Return [x, y] of the center of cell containing provided text 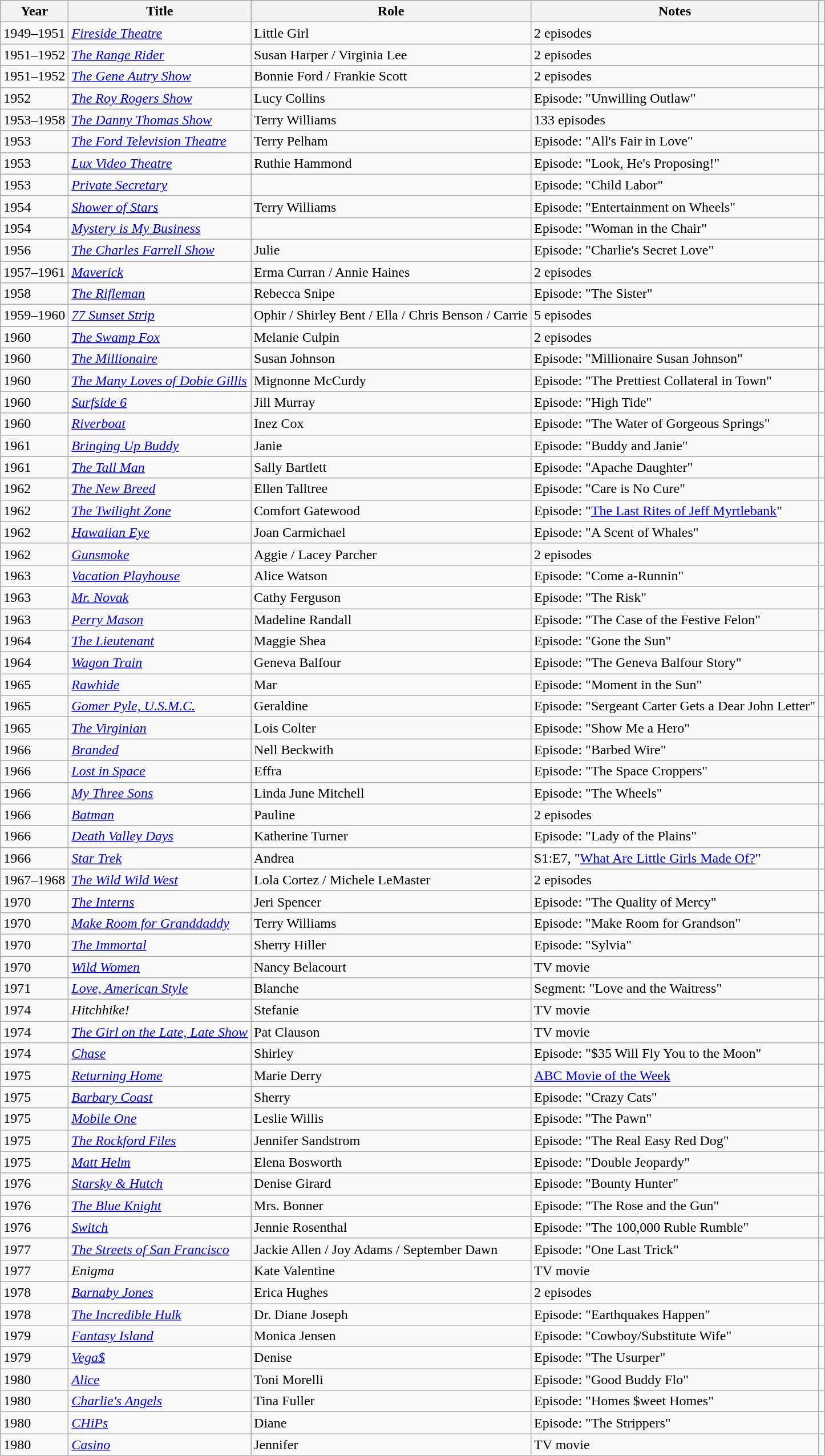
Toni Morelli [391, 1380]
Enigma [160, 1271]
Shower of Stars [160, 207]
Susan Harper / Virginia Lee [391, 55]
Kate Valentine [391, 1271]
Denise Girard [391, 1184]
Erica Hughes [391, 1292]
Episode: "Unwilling Outlaw" [675, 98]
Episode: "$35 Will Fly You to the Moon" [675, 1054]
Stefanie [391, 1010]
Fantasy Island [160, 1336]
Inez Cox [391, 424]
Episode: "Crazy Cats" [675, 1097]
Wild Women [160, 967]
Andrea [391, 858]
Vacation Playhouse [160, 576]
Episode: "A Scent of Whales" [675, 532]
The Danny Thomas Show [160, 120]
Episode: "Come a-Runnin" [675, 576]
Episode: "Look, He's Proposing!" [675, 163]
Ophir / Shirley Bent / Ella / Chris Benson / Carrie [391, 316]
Alice Watson [391, 576]
The Many Loves of Dobie Gillis [160, 381]
Episode: "Apache Daughter" [675, 467]
Little Girl [391, 33]
Lost in Space [160, 771]
Barbary Coast [160, 1097]
The Interns [160, 901]
CHiPs [160, 1423]
Role [391, 11]
The Ford Television Theatre [160, 141]
The Gene Autry Show [160, 76]
ABC Movie of the Week [675, 1075]
Bonnie Ford / Frankie Scott [391, 76]
1953–1958 [34, 120]
Notes [675, 11]
Episode: "The Pawn" [675, 1119]
Year [34, 11]
Episode: "Cowboy/Substitute Wife" [675, 1336]
Gunsmoke [160, 554]
Mrs. Bonner [391, 1206]
Melanie Culpin [391, 337]
Episode: "Moment in the Sun" [675, 685]
The Streets of San Francisco [160, 1249]
Maggie Shea [391, 641]
Title [160, 11]
Episode: "Lady of the Plains" [675, 836]
Dr. Diane Joseph [391, 1314]
The Rifleman [160, 294]
Episode: "Charlie's Secret Love" [675, 250]
Episode: "The Sister" [675, 294]
Episode: "The Quality of Mercy" [675, 901]
The Range Rider [160, 55]
The New Breed [160, 489]
Mignonne McCurdy [391, 381]
Episode: "Gone the Sun" [675, 641]
The Incredible Hulk [160, 1314]
Erma Curran / Annie Haines [391, 272]
The Twilight Zone [160, 511]
Denise [391, 1358]
Hitchhike! [160, 1010]
1949–1951 [34, 33]
Episode: "The Water of Gorgeous Springs" [675, 424]
Episode: "Double Jeopardy" [675, 1162]
Susan Johnson [391, 359]
The Wild Wild West [160, 880]
Love, American Style [160, 989]
Episode: "The Space Croppers" [675, 771]
Pat Clauson [391, 1032]
Aggie / Lacey Parcher [391, 554]
Episode: "The Risk" [675, 597]
Barnaby Jones [160, 1292]
The Tall Man [160, 467]
1956 [34, 250]
Episode: "The Rose and the Gun" [675, 1206]
Jackie Allen / Joy Adams / September Dawn [391, 1249]
5 episodes [675, 316]
Episode: "Barbed Wire" [675, 750]
Surfside 6 [160, 402]
Maverick [160, 272]
Alice [160, 1380]
Episode: "Make Room for Grandson" [675, 923]
Episode: "Care is No Cure" [675, 489]
Episode: "The Real Easy Red Dog" [675, 1140]
1967–1968 [34, 880]
Episode: "All's Fair in Love" [675, 141]
Shirley [391, 1054]
The Roy Rogers Show [160, 98]
Linda June Mitchell [391, 793]
Nancy Belacourt [391, 967]
Chase [160, 1054]
The Blue Knight [160, 1206]
Mr. Novak [160, 597]
Comfort Gatewood [391, 511]
The Girl on the Late, Late Show [160, 1032]
Jennifer [391, 1445]
Episode: "Earthquakes Happen" [675, 1314]
Ellen Talltree [391, 489]
Jill Murray [391, 402]
Episode: "Millionaire Susan Johnson" [675, 359]
Gomer Pyle, U.S.M.C. [160, 706]
Death Valley Days [160, 836]
S1:E7, "What Are Little Girls Made Of?" [675, 858]
Private Secretary [160, 185]
The Charles Farrell Show [160, 250]
Lucy Collins [391, 98]
Episode: "Good Buddy Flo" [675, 1380]
Rawhide [160, 685]
Diane [391, 1423]
Effra [391, 771]
Lux Video Theatre [160, 163]
Episode: "Bounty Hunter" [675, 1184]
Perry Mason [160, 619]
Tina Fuller [391, 1401]
Episode: "The Case of the Festive Felon" [675, 619]
1957–1961 [34, 272]
The Swamp Fox [160, 337]
Cathy Ferguson [391, 597]
Sally Bartlett [391, 467]
Episode: "The 100,000 Ruble Rumble" [675, 1227]
Episode: "Woman in the Chair" [675, 228]
Segment: "Love and the Waitress" [675, 989]
Leslie Willis [391, 1119]
Geraldine [391, 706]
Mar [391, 685]
Bringing Up Buddy [160, 446]
Star Trek [160, 858]
Episode: "The Geneva Balfour Story" [675, 663]
Rebecca Snipe [391, 294]
Episode: "Show Me a Hero" [675, 728]
Jennie Rosenthal [391, 1227]
Episode: "The Last Rites of Jeff Myrtlebank" [675, 511]
Matt Helm [160, 1162]
Episode: "The Strippers" [675, 1423]
1971 [34, 989]
Casino [160, 1445]
Episode: "Homes $weet Homes" [675, 1401]
Nell Beckwith [391, 750]
Terry Pelham [391, 141]
Mystery is My Business [160, 228]
133 episodes [675, 120]
1952 [34, 98]
1959–1960 [34, 316]
The Immortal [160, 945]
Vega$ [160, 1358]
Monica Jensen [391, 1336]
Episode: "Buddy and Janie" [675, 446]
Mobile One [160, 1119]
Hawaiian Eye [160, 532]
Wagon Train [160, 663]
Pauline [391, 815]
Sherry [391, 1097]
Ruthie Hammond [391, 163]
Lois Colter [391, 728]
Julie [391, 250]
Episode: "High Tide" [675, 402]
Starsky & Hutch [160, 1184]
Fireside Theatre [160, 33]
Episode: "Sylvia" [675, 945]
Katherine Turner [391, 836]
Batman [160, 815]
Marie Derry [391, 1075]
Riverboat [160, 424]
The Rockford Files [160, 1140]
Episode: "The Wheels" [675, 793]
Janie [391, 446]
Episode: "One Last Trick" [675, 1249]
Charlie's Angels [160, 1401]
Branded [160, 750]
The Virginian [160, 728]
Episode: "Sergeant Carter Gets a Dear John Letter" [675, 706]
Episode: "Child Labor" [675, 185]
Jeri Spencer [391, 901]
77 Sunset Strip [160, 316]
Joan Carmichael [391, 532]
1958 [34, 294]
Elena Bosworth [391, 1162]
The Lieutenant [160, 641]
Lola Cortez / Michele LeMaster [391, 880]
Sherry Hiller [391, 945]
Blanche [391, 989]
Returning Home [160, 1075]
Make Room for Granddaddy [160, 923]
Jennifer Sandstrom [391, 1140]
The Millionaire [160, 359]
Geneva Balfour [391, 663]
Switch [160, 1227]
My Three Sons [160, 793]
Episode: "The Usurper" [675, 1358]
Episode: "The Prettiest Collateral in Town" [675, 381]
Episode: "Entertainment on Wheels" [675, 207]
Madeline Randall [391, 619]
